Extract the (x, y) coordinate from the center of the cell holding the provided text.  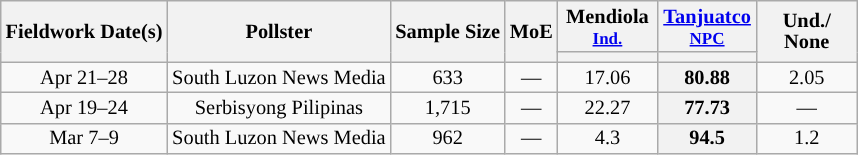
Apr 19–24 (84, 108)
Mar 7–9 (84, 138)
MendiolaInd. (608, 26)
MoE (532, 30)
633 (447, 78)
Apr 21–28 (84, 78)
2.05 (807, 78)
TanjuatcoNPC (707, 26)
1,715 (447, 108)
4.3 (608, 138)
Pollster (278, 30)
Sample Size (447, 30)
1.2 (807, 138)
77.73 (707, 108)
Serbisyong Pilipinas (278, 108)
80.88 (707, 78)
17.06 (608, 78)
962 (447, 138)
94.5 (707, 138)
Und./None (807, 30)
Fieldwork Date(s) (84, 30)
22.27 (608, 108)
